Pinpoint the cell where the given text exists, returning its [x, y] midpoint coordinate. 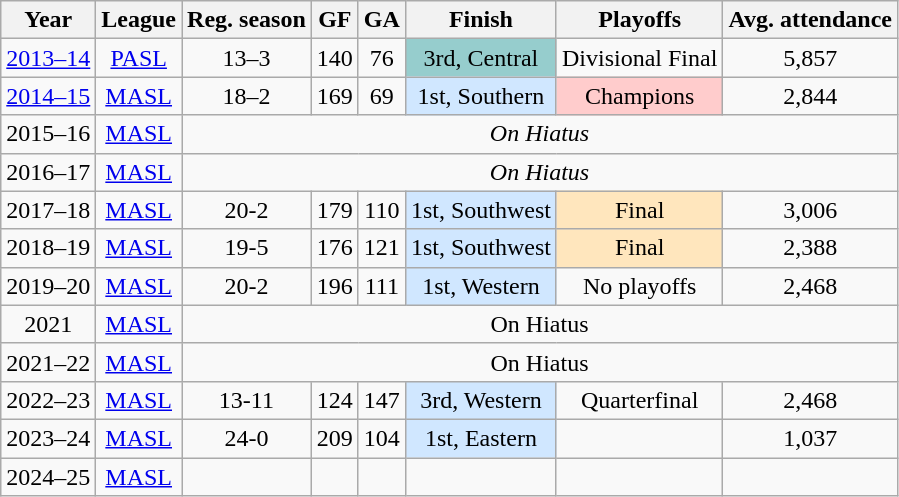
2018–19 [48, 248]
124 [334, 400]
2022–23 [48, 400]
1st, Southern [480, 96]
2019–20 [48, 286]
2,844 [810, 96]
Year [48, 20]
147 [382, 400]
Champions [639, 96]
Divisional Final [639, 58]
2,388 [810, 248]
196 [334, 286]
179 [334, 210]
110 [382, 210]
2023–24 [48, 438]
2016–17 [48, 172]
209 [334, 438]
5,857 [810, 58]
GA [382, 20]
176 [334, 248]
13-11 [247, 400]
69 [382, 96]
1st, Western [480, 286]
2017–18 [48, 210]
1,037 [810, 438]
121 [382, 248]
2013–14 [48, 58]
169 [334, 96]
3,006 [810, 210]
13–3 [247, 58]
GF [334, 20]
Reg. season [247, 20]
104 [382, 438]
2014–15 [48, 96]
League [139, 20]
PASL [139, 58]
76 [382, 58]
Playoffs [639, 20]
3rd, Central [480, 58]
111 [382, 286]
140 [334, 58]
Avg. attendance [810, 20]
2024–25 [48, 477]
No playoffs [639, 286]
2021–22 [48, 362]
3rd, Western [480, 400]
24-0 [247, 438]
19-5 [247, 248]
18–2 [247, 96]
Finish [480, 20]
Quarterfinal [639, 400]
1st, Eastern [480, 438]
2021 [48, 324]
2015–16 [48, 134]
